Output the (x, y) coordinate of the center of the cell containing the given text.  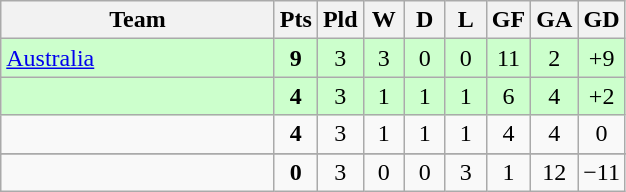
Pts (296, 20)
11 (508, 58)
9 (296, 58)
+9 (602, 58)
Australia (138, 58)
Team (138, 20)
GF (508, 20)
6 (508, 96)
L (466, 20)
2 (554, 58)
D (424, 20)
GD (602, 20)
−11 (602, 172)
GA (554, 20)
+2 (602, 96)
12 (554, 172)
Pld (340, 20)
W (384, 20)
